Detect which cell encompasses the target text, then output its [x, y] center coordinate. 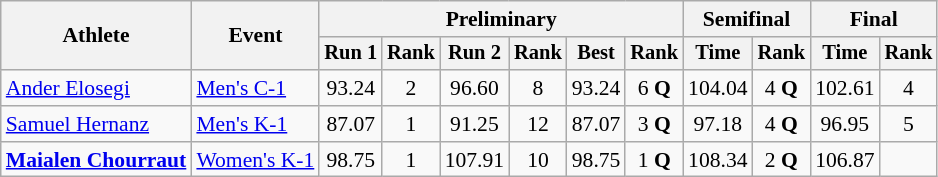
Event [255, 36]
Men's K-1 [255, 124]
5 [909, 124]
91.25 [474, 124]
Samuel Hernanz [96, 124]
2 [411, 88]
8 [538, 88]
102.61 [844, 88]
Men's C-1 [255, 88]
Ander Elosegi [96, 88]
6 Q [654, 88]
96.95 [844, 124]
Final [874, 19]
12 [538, 124]
104.04 [718, 88]
96.60 [474, 88]
Run 1 [350, 54]
1 [411, 124]
97.18 [718, 124]
Preliminary [501, 19]
Run 2 [474, 54]
3 Q [654, 124]
4 [909, 88]
Athlete [96, 36]
Semifinal [746, 19]
Best [596, 54]
